Locate the cell with the specified text and output its [x, y] center coordinate. 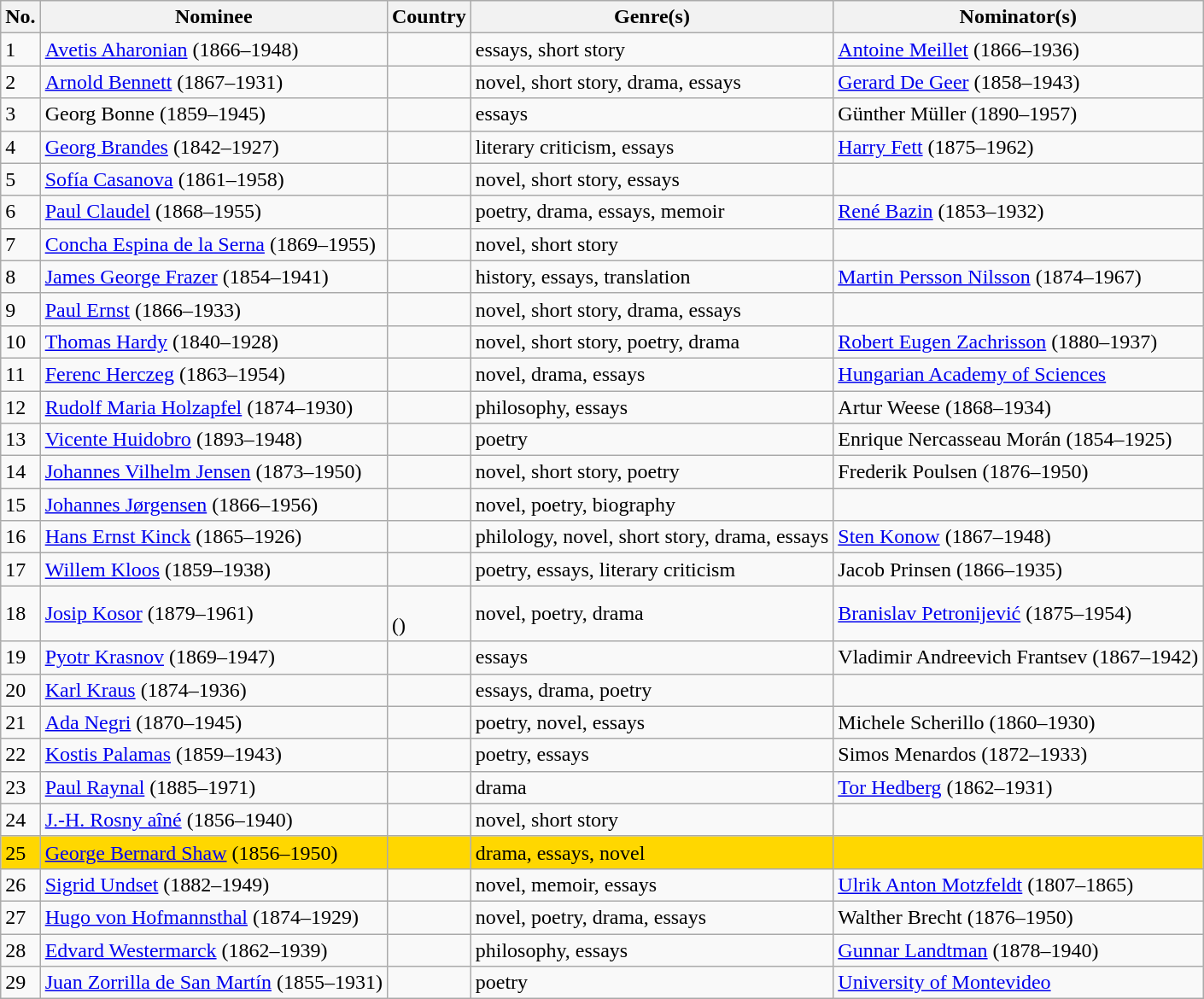
Country [429, 17]
14 [20, 472]
10 [20, 342]
5 [20, 179]
16 [20, 537]
Nominee [213, 17]
19 [20, 657]
Simos Menardos (1872–1933) [1018, 755]
Rudolf Maria Holzapfel (1874–1930) [213, 407]
philology, novel, short story, drama, essays [652, 537]
Johannes Vilhelm Jensen (1873–1950) [213, 472]
9 [20, 309]
novel, poetry, drama, essays [652, 917]
23 [20, 787]
Martin Persson Nilsson (1874–1967) [1018, 277]
20 [20, 690]
24 [20, 820]
Sigrid Undset (1882–1949) [213, 885]
Josip Kosor (1879–1961) [213, 613]
history, essays, translation [652, 277]
17 [20, 570]
Paul Raynal (1885–1971) [213, 787]
novel, poetry, biography [652, 505]
Georg Bonne (1859–1945) [213, 114]
Sofía Casanova (1861–1958) [213, 179]
University of Montevideo [1018, 983]
Arnold Bennett (1867–1931) [213, 82]
drama [652, 787]
Ada Negri (1870–1945) [213, 722]
29 [20, 983]
25 [20, 852]
poetry, essays, literary criticism [652, 570]
Ferenc Herczeg (1863–1954) [213, 374]
essays, short story [652, 50]
7 [20, 244]
Hungarian Academy of Sciences [1018, 374]
Paul Claudel (1868–1955) [213, 212]
Ulrik Anton Motzfeldt (1807–1865) [1018, 885]
4 [20, 147]
8 [20, 277]
Vladimir Andreevich Frantsev (1867–1942) [1018, 657]
Kostis Palamas (1859–1943) [213, 755]
novel, poetry, drama [652, 613]
J.-H. Rosny aîné (1856–1940) [213, 820]
22 [20, 755]
13 [20, 440]
27 [20, 917]
Jacob Prinsen (1866–1935) [1018, 570]
Avetis Aharonian (1866–1948) [213, 50]
Pyotr Krasnov (1869–1947) [213, 657]
Georg Brandes (1842–1927) [213, 147]
No. [20, 17]
3 [20, 114]
novel, drama, essays [652, 374]
Johannes Jørgensen (1866–1956) [213, 505]
Sten Konow (1867–1948) [1018, 537]
Walther Brecht (1876–1950) [1018, 917]
Paul Ernst (1866–1933) [213, 309]
Tor Hedberg (1862–1931) [1018, 787]
Branislav Petronijević (1875–1954) [1018, 613]
Concha Espina de la Serna (1869–1955) [213, 244]
Hans Ernst Kinck (1865–1926) [213, 537]
() [429, 613]
Antoine Meillet (1866–1936) [1018, 50]
James George Frazer (1854–1941) [213, 277]
poetry, novel, essays [652, 722]
novel, short story, essays [652, 179]
11 [20, 374]
Genre(s) [652, 17]
21 [20, 722]
Robert Eugen Zachrisson (1880–1937) [1018, 342]
poetry, drama, essays, memoir [652, 212]
Artur Weese (1868–1934) [1018, 407]
Thomas Hardy (1840–1928) [213, 342]
novel, short story, poetry, drama [652, 342]
Edvard Westermarck (1862–1939) [213, 950]
28 [20, 950]
poetry, essays [652, 755]
12 [20, 407]
2 [20, 82]
Karl Kraus (1874–1936) [213, 690]
Frederik Poulsen (1876–1950) [1018, 472]
Juan Zorrilla de San Martín (1855–1931) [213, 983]
literary criticism, essays [652, 147]
Gunnar Landtman (1878–1940) [1018, 950]
Hugo von Hofmannsthal (1874–1929) [213, 917]
Günther Müller (1890–1957) [1018, 114]
George Bernard Shaw (1856–1950) [213, 852]
Harry Fett (1875–1962) [1018, 147]
6 [20, 212]
15 [20, 505]
Enrique Nercasseau Morán (1854–1925) [1018, 440]
Willem Kloos (1859–1938) [213, 570]
1 [20, 50]
26 [20, 885]
drama, essays, novel [652, 852]
18 [20, 613]
Vicente Huidobro (1893–1948) [213, 440]
Nominator(s) [1018, 17]
essays, drama, poetry [652, 690]
Gerard De Geer (1858–1943) [1018, 82]
Michele Scherillo (1860–1930) [1018, 722]
René Bazin (1853–1932) [1018, 212]
novel, short story, poetry [652, 472]
novel, memoir, essays [652, 885]
